Identify which cell holds the provided text, then report its [X, Y] central coordinate. 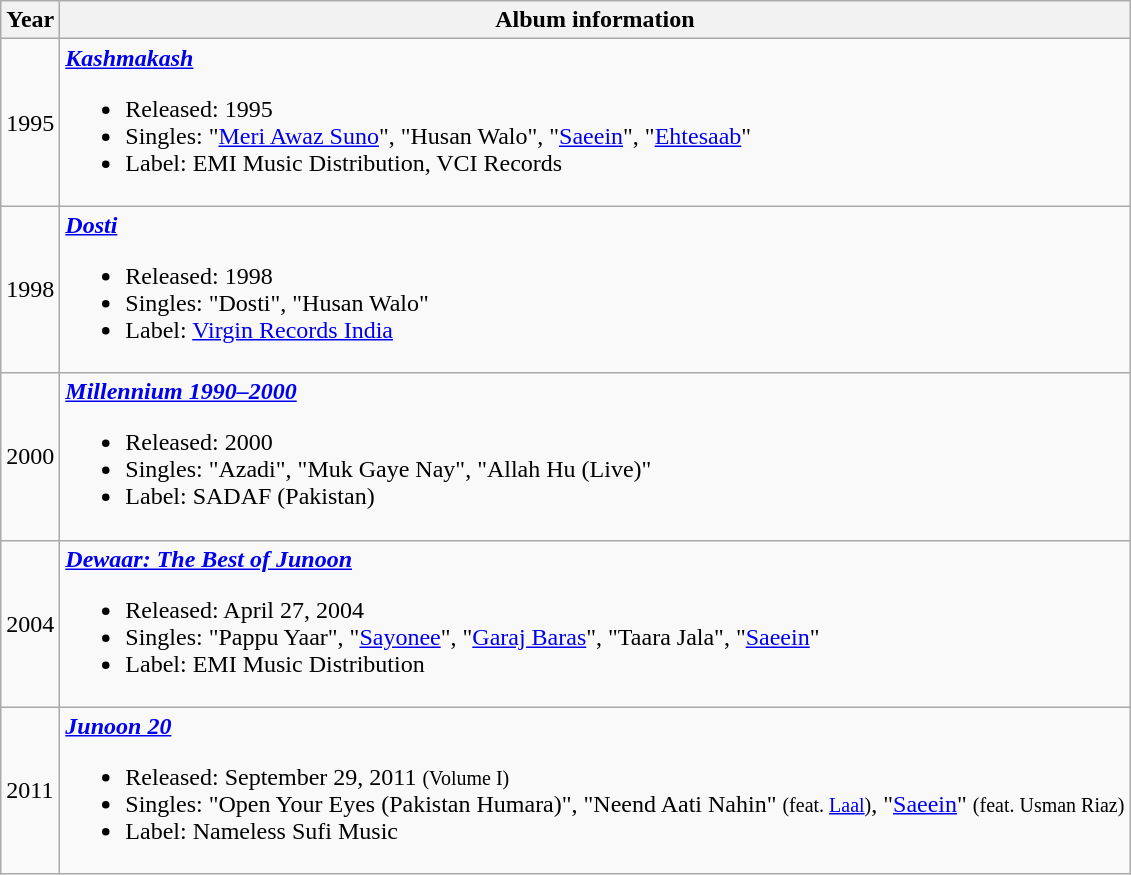
KashmakashReleased: 1995Singles: "Meri Awaz Suno", "Husan Walo", "Saeein", "Ehtesaab"Label: EMI Music Distribution, VCI Records [595, 122]
2004 [30, 624]
Year [30, 20]
Album information [595, 20]
1998 [30, 290]
2000 [30, 456]
DostiReleased: 1998Singles: "Dosti", "Husan Walo"Label: Virgin Records India [595, 290]
Millennium 1990–2000Released: 2000Singles: "Azadi", "Muk Gaye Nay", "Allah Hu (Live)"Label: SADAF (Pakistan) [595, 456]
2011 [30, 790]
1995 [30, 122]
